Extract the [X, Y] coordinate from the center of the cell holding the provided text.  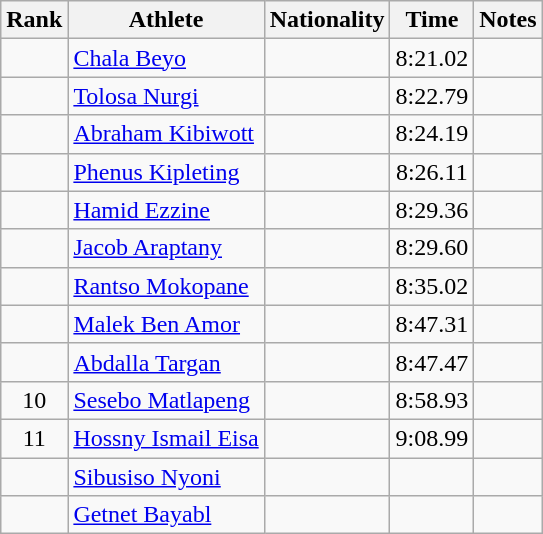
8:47.47 [432, 362]
Hossny Ismail Eisa [166, 438]
Getnet Bayabl [166, 515]
8:58.93 [432, 400]
8:21.02 [432, 58]
Notes [508, 20]
Rank [34, 20]
Chala Beyo [166, 58]
Hamid Ezzine [166, 210]
Sibusiso Nyoni [166, 477]
8:29.36 [432, 210]
Malek Ben Amor [166, 324]
Nationality [327, 20]
Athlete [166, 20]
Abraham Kibiwott [166, 134]
8:29.60 [432, 248]
8:22.79 [432, 96]
Time [432, 20]
8:26.11 [432, 172]
9:08.99 [432, 438]
Abdalla Targan [166, 362]
8:47.31 [432, 324]
10 [34, 400]
Jacob Araptany [166, 248]
11 [34, 438]
Sesebo Matlapeng [166, 400]
8:24.19 [432, 134]
Rantso Mokopane [166, 286]
Phenus Kipleting [166, 172]
8:35.02 [432, 286]
Tolosa Nurgi [166, 96]
